Output the (X, Y) coordinate of the center of the cell containing the given text.  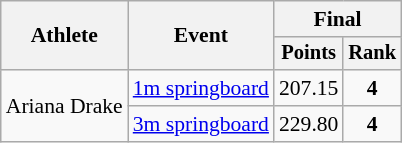
Points (308, 54)
3m springboard (201, 124)
Final (338, 19)
Event (201, 36)
Ariana Drake (64, 106)
229.80 (308, 124)
Athlete (64, 36)
207.15 (308, 88)
1m springboard (201, 88)
Rank (372, 54)
